Output the (X, Y) coordinate of the center of the cell containing the given text.  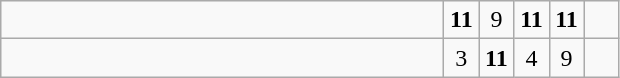
4 (532, 58)
3 (462, 58)
